Output the (x, y) coordinate of the center of the cell containing the given text.  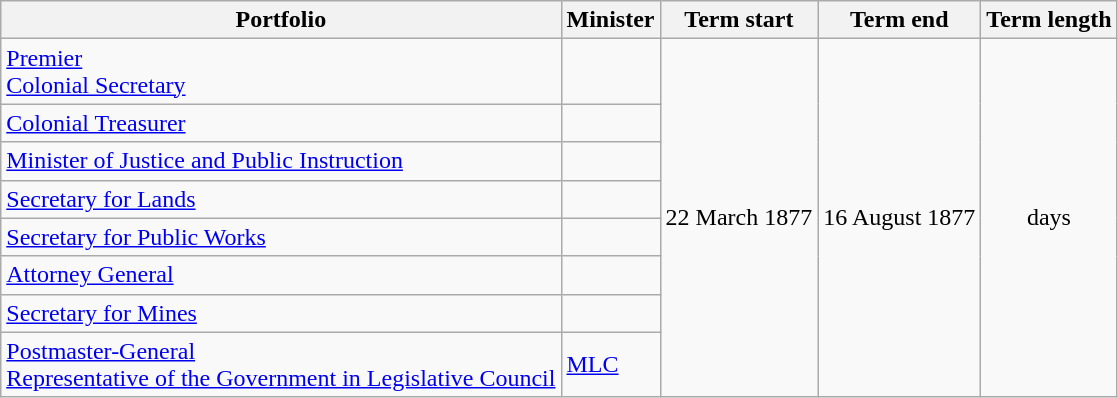
Term end (900, 20)
Postmaster-GeneralRepresentative of the Government in Legislative Council (281, 364)
Term start (739, 20)
22 March 1877 (739, 218)
Attorney General (281, 275)
Secretary for Lands (281, 199)
Minister (610, 20)
Colonial Treasurer (281, 123)
MLC (610, 364)
Secretary for Public Works (281, 237)
days (1049, 218)
Secretary for Mines (281, 313)
Term length (1049, 20)
PremierColonial Secretary (281, 72)
16 August 1877 (900, 218)
Portfolio (281, 20)
Minister of Justice and Public Instruction (281, 161)
